Locate the cell with the specified text and output its [x, y] center coordinate. 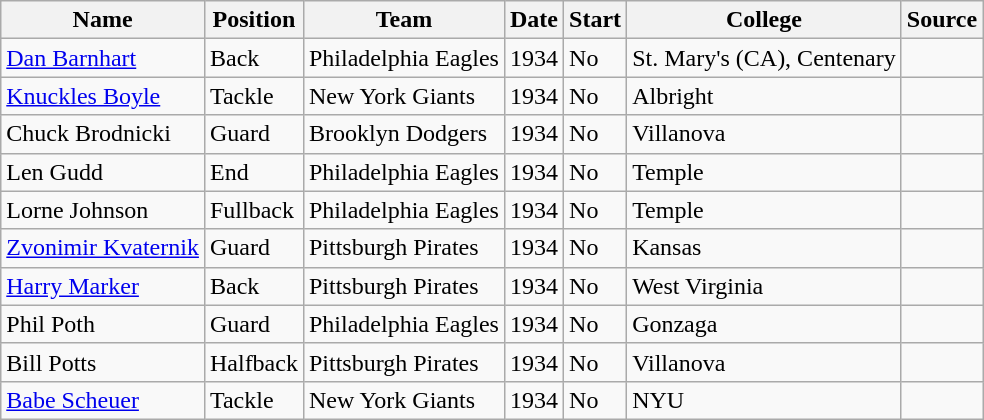
Lorne Johnson [103, 210]
Fullback [254, 210]
Start [596, 20]
Brooklyn Dodgers [404, 134]
Position [254, 20]
St. Mary's (CA), Centenary [764, 58]
Chuck Brodnicki [103, 134]
Phil Poth [103, 324]
Date [534, 20]
Halfback [254, 362]
Gonzaga [764, 324]
Bill Potts [103, 362]
Albright [764, 96]
NYU [764, 400]
End [254, 172]
Source [942, 20]
Zvonimir Kvaternik [103, 248]
Dan Barnhart [103, 58]
Babe Scheuer [103, 400]
Name [103, 20]
Team [404, 20]
Harry Marker [103, 286]
College [764, 20]
Kansas [764, 248]
Len Gudd [103, 172]
Knuckles Boyle [103, 96]
West Virginia [764, 286]
